Find where the given text appears and provide that cell's center as (x, y) coordinate. 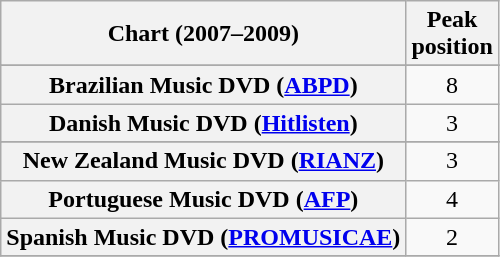
Spanish Music DVD (PROMUSICAE) (204, 237)
8 (452, 85)
2 (452, 237)
Chart (2007–2009) (204, 34)
New Zealand Music DVD (RIANZ) (204, 161)
Danish Music DVD (Hitlisten) (204, 123)
Brazilian Music DVD (ABPD) (204, 85)
Peakposition (452, 34)
Portuguese Music DVD (AFP) (204, 199)
4 (452, 199)
